Pinpoint the cell where the given text exists, returning its (X, Y) midpoint coordinate. 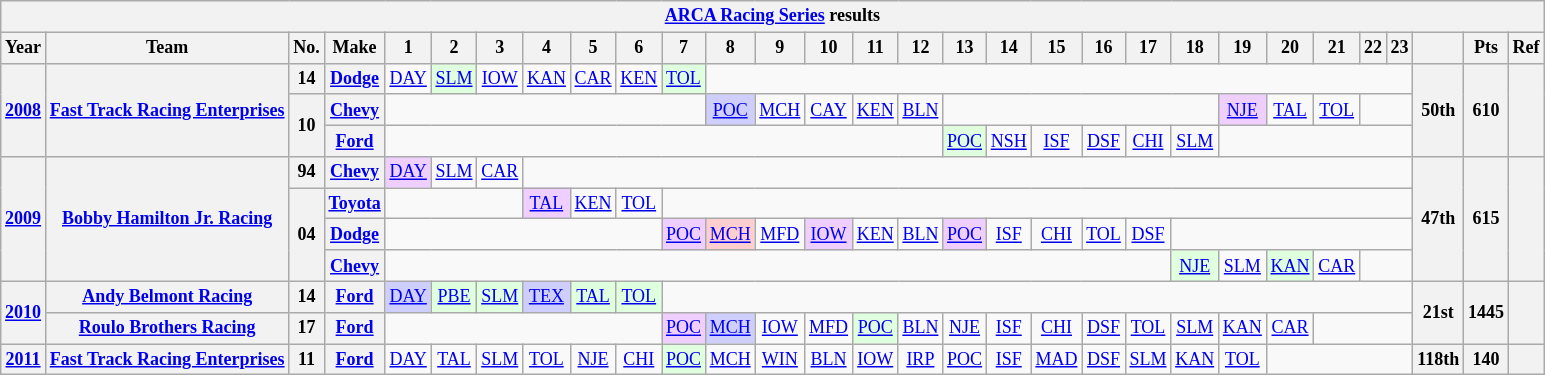
6 (639, 48)
47th (1438, 220)
CAY (829, 110)
16 (1104, 48)
2008 (24, 110)
610 (1486, 110)
IRP (920, 360)
94 (306, 172)
ARCA Racing Series results (772, 16)
23 (1400, 48)
20 (1290, 48)
22 (1374, 48)
Ref (1526, 48)
3 (500, 48)
615 (1486, 220)
Roulo Brothers Racing (166, 328)
PBE (454, 296)
Make (354, 48)
Year (24, 48)
No. (306, 48)
19 (1243, 48)
2 (454, 48)
4 (547, 48)
2010 (24, 312)
21st (1438, 312)
Andy Belmont Racing (166, 296)
WIN (780, 360)
NSH (1008, 140)
Team (166, 48)
18 (1195, 48)
5 (593, 48)
Pts (1486, 48)
50th (1438, 110)
Toyota (354, 204)
118th (1438, 360)
MAD (1056, 360)
Bobby Hamilton Jr. Racing (166, 220)
13 (965, 48)
12 (920, 48)
2011 (24, 360)
21 (1337, 48)
2009 (24, 220)
TEX (547, 296)
140 (1486, 360)
7 (684, 48)
1 (408, 48)
15 (1056, 48)
1445 (1486, 312)
8 (730, 48)
9 (780, 48)
04 (306, 235)
